Search for the cell housing the specified text and yield its [x, y] center coordinate. 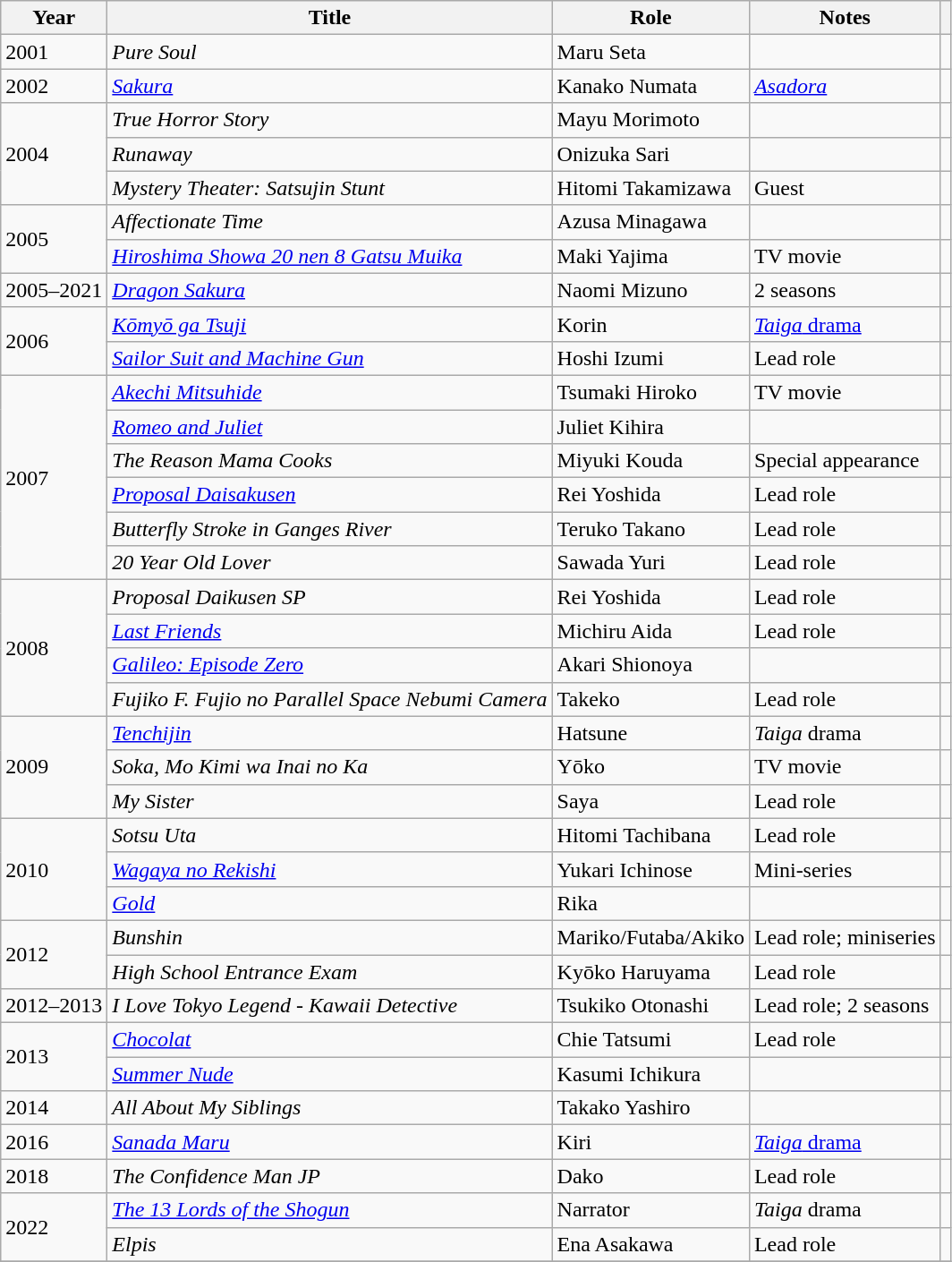
2009 [54, 767]
Tsukiko Otonashi [650, 1006]
Runaway [329, 154]
Kiri [650, 1142]
Maki Yajima [650, 256]
Rika [650, 903]
Saya [650, 801]
Wagaya no Rekishi [329, 869]
20 Year Old Lover [329, 563]
Sakura [329, 86]
Kasumi Ichikura [650, 1074]
Sailor Suit and Machine Gun [329, 358]
Dragon Sakura [329, 290]
Asadora [845, 86]
2016 [54, 1142]
Sawada Yuri [650, 563]
2004 [54, 154]
Hiroshima Showa 20 nen 8 Gatsu Muika [329, 256]
Guest [845, 188]
Mystery Theater: Satsujin Stunt [329, 188]
Tsumaki Hiroko [650, 392]
Ena Asakawa [650, 1244]
My Sister [329, 801]
Elpis [329, 1244]
Takako Yashiro [650, 1108]
Mariko/Futaba/Akiko [650, 937]
Hitomi Tachibana [650, 835]
Azusa Minagawa [650, 222]
Sanada Maru [329, 1142]
2022 [54, 1227]
Last Friends [329, 631]
Yukari Ichinose [650, 869]
2008 [54, 648]
The 13 Lords of the Shogun [329, 1210]
2010 [54, 869]
Lead role; miniseries [845, 937]
Korin [650, 324]
Proposal Daisakusen [329, 495]
Mayu Morimoto [650, 120]
2012–2013 [54, 1006]
I Love Tokyo Legend - Kawaii Detective [329, 1006]
Year [54, 18]
Romeo and Juliet [329, 427]
Akari Shionoya [650, 665]
Hitomi Takamizawa [650, 188]
Naomi Mizuno [650, 290]
Role [650, 18]
Summer Nude [329, 1074]
Title [329, 18]
Kyōko Haruyama [650, 971]
Pure Soul [329, 52]
Kanako Numata [650, 86]
Chocolat [329, 1040]
The Confidence Man JP [329, 1176]
Onizuka Sari [650, 154]
Soka, Mo Kimi wa Inai no Ka [329, 767]
2006 [54, 341]
Kōmyō ga Tsuji [329, 324]
All About My Siblings [329, 1108]
Butterfly Stroke in Ganges River [329, 529]
2007 [54, 477]
Mini-series [845, 869]
Akechi Mitsuhide [329, 392]
2001 [54, 52]
Galileo: Episode Zero [329, 665]
The Reason Mama Cooks [329, 461]
Affectionate Time [329, 222]
Proposal Daikusen SP [329, 597]
Hatsune [650, 733]
2014 [54, 1108]
Fujiko F. Fujio no Parallel Space Nebumi Camera [329, 699]
Gold [329, 903]
Bunshin [329, 937]
Chie Tatsumi [650, 1040]
2 seasons [845, 290]
2005–2021 [54, 290]
2002 [54, 86]
Juliet Kihira [650, 427]
Hoshi Izumi [650, 358]
Special appearance [845, 461]
Lead role; 2 seasons [845, 1006]
High School Entrance Exam [329, 971]
Notes [845, 18]
2013 [54, 1057]
Maru Seta [650, 52]
2012 [54, 954]
Takeko [650, 699]
Michiru Aida [650, 631]
Sotsu Uta [329, 835]
Narrator [650, 1210]
2018 [54, 1176]
True Horror Story [329, 120]
Tenchijin [329, 733]
Yōko [650, 767]
2005 [54, 239]
Miyuki Kouda [650, 461]
Dako [650, 1176]
Teruko Takano [650, 529]
